Return the (X, Y) coordinate for the center point of the cell that contains the specified text.  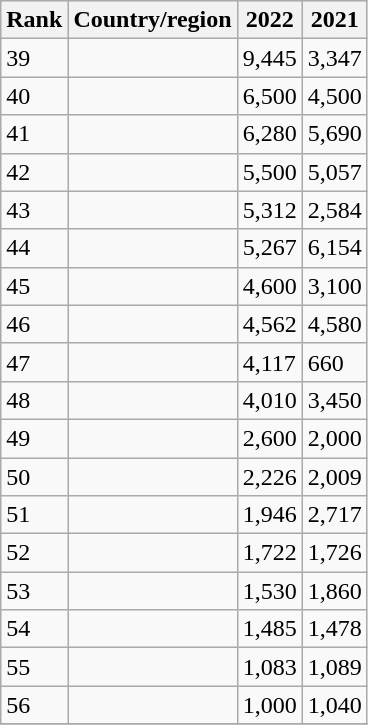
2021 (334, 20)
1,083 (270, 667)
1,530 (270, 591)
53 (34, 591)
48 (34, 400)
4,117 (270, 362)
4,600 (270, 286)
3,100 (334, 286)
2,584 (334, 210)
40 (34, 96)
2,000 (334, 438)
4,562 (270, 324)
Rank (34, 20)
1,040 (334, 705)
50 (34, 477)
42 (34, 172)
9,445 (270, 58)
39 (34, 58)
Country/region (152, 20)
46 (34, 324)
49 (34, 438)
4,580 (334, 324)
1,726 (334, 553)
51 (34, 515)
6,154 (334, 248)
5,057 (334, 172)
3,347 (334, 58)
45 (34, 286)
4,010 (270, 400)
1,946 (270, 515)
56 (34, 705)
4,500 (334, 96)
52 (34, 553)
2,600 (270, 438)
5,500 (270, 172)
6,500 (270, 96)
55 (34, 667)
6,280 (270, 134)
41 (34, 134)
1,000 (270, 705)
1,485 (270, 629)
2022 (270, 20)
44 (34, 248)
660 (334, 362)
5,267 (270, 248)
2,009 (334, 477)
1,722 (270, 553)
3,450 (334, 400)
54 (34, 629)
47 (34, 362)
1,478 (334, 629)
1,860 (334, 591)
2,226 (270, 477)
2,717 (334, 515)
43 (34, 210)
5,690 (334, 134)
1,089 (334, 667)
5,312 (270, 210)
